Detect which cell encompasses the target text, then output its [x, y] center coordinate. 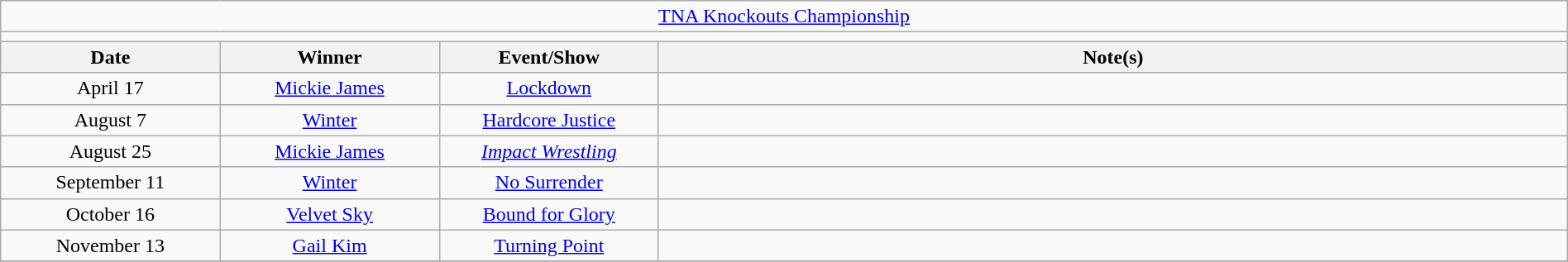
November 13 [111, 245]
Lockdown [549, 88]
Turning Point [549, 245]
Date [111, 57]
Note(s) [1113, 57]
Event/Show [549, 57]
October 16 [111, 214]
Winner [329, 57]
April 17 [111, 88]
Velvet Sky [329, 214]
TNA Knockouts Championship [784, 17]
Bound for Glory [549, 214]
August 7 [111, 120]
Gail Kim [329, 245]
No Surrender [549, 183]
Impact Wrestling [549, 151]
Hardcore Justice [549, 120]
September 11 [111, 183]
August 25 [111, 151]
